Determine the (X, Y) coordinate at the center of the cell enclosing the given text.  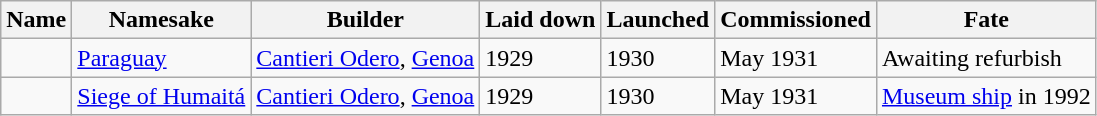
Commissioned (796, 20)
Builder (366, 20)
Museum ship in 1992 (986, 96)
Laid down (540, 20)
Namesake (162, 20)
Awaiting refurbish (986, 58)
Siege of Humaitá (162, 96)
Fate (986, 20)
Paraguay (162, 58)
Name (36, 20)
Launched (658, 20)
